Scan for the cell matching the given text and deliver its [x, y] coordinate at center. 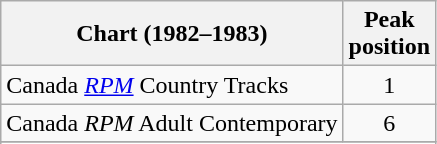
1 [389, 85]
Canada RPM Country Tracks [172, 85]
6 [389, 123]
Peakposition [389, 34]
Chart (1982–1983) [172, 34]
Canada RPM Adult Contemporary [172, 123]
